Extract the (X, Y) coordinate from the center of the cell holding the provided text.  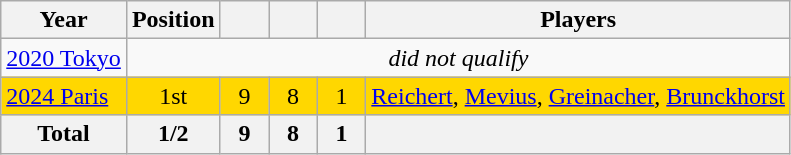
Position (173, 20)
1/2 (173, 134)
2024 Paris (64, 96)
Total (64, 134)
Players (578, 20)
did not qualify (458, 58)
2020 Tokyo (64, 58)
1st (173, 96)
Reichert, Mevius, Greinacher, Brunckhorst (578, 96)
Year (64, 20)
